Identify which cell holds the provided text, then report its (x, y) central coordinate. 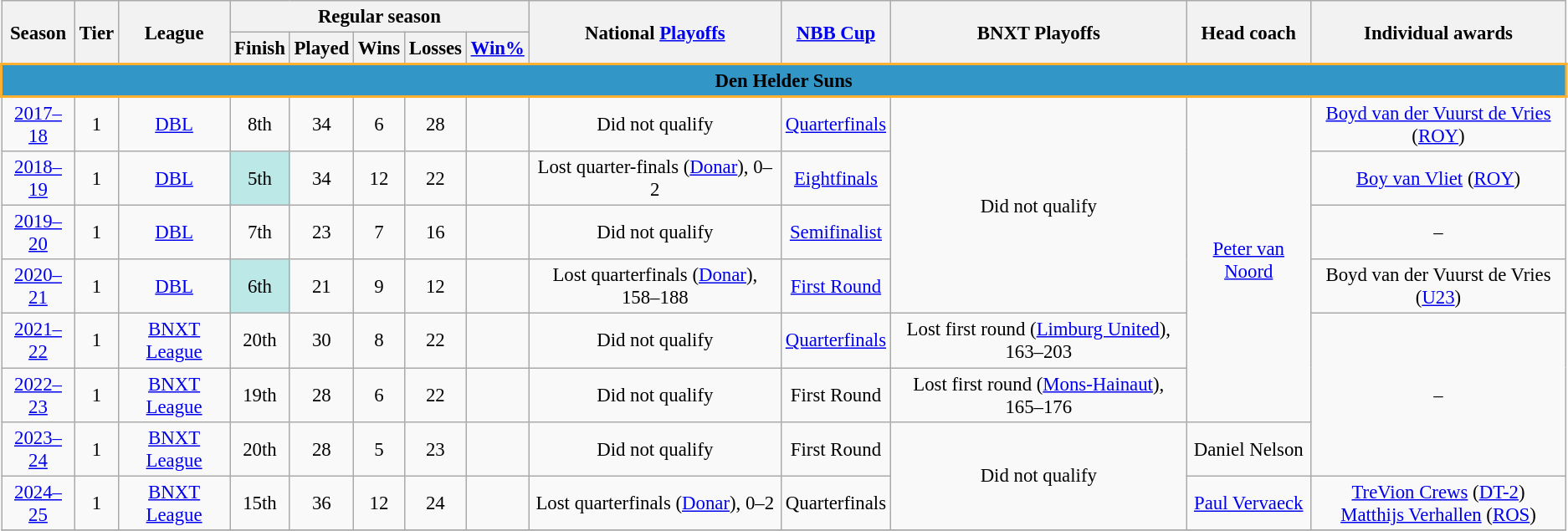
15th (259, 503)
Losses (435, 49)
Regular season (380, 17)
NBB Cup (837, 33)
Paul Vervaeck (1248, 503)
19th (259, 395)
9 (380, 286)
5th (259, 179)
7 (380, 232)
Lost first round (Mons-Hainaut), 165–176 (1038, 395)
Lost quarter-finals (Donar), 0–2 (654, 179)
7th (259, 232)
Wins (380, 49)
2020–21 (38, 286)
8th (259, 124)
30 (321, 341)
6th (259, 286)
League (174, 33)
Daniel Nelson (1248, 448)
National Playoffs (654, 33)
2017–18 (38, 124)
Individual awards (1437, 33)
2022–23 (38, 395)
Eightfinals (837, 179)
Season (38, 33)
Lost first round (Limburg United), 163–203 (1038, 341)
Played (321, 49)
Peter van Noord (1248, 259)
TreVion Crews (DT-2) Matthijs Verhallen (ROS) (1437, 503)
Boyd van der Vuurst de Vries (U23) (1437, 286)
21 (321, 286)
2024–25 (38, 503)
Head coach (1248, 33)
36 (321, 503)
Boyd van der Vuurst de Vries (ROY) (1437, 124)
Lost quarterfinals (Donar), 158–188 (654, 286)
24 (435, 503)
16 (435, 232)
BNXT Playoffs (1038, 33)
Semifinalist (837, 232)
Lost quarterfinals (Donar), 0–2 (654, 503)
2023–24 (38, 448)
2018–19 (38, 179)
2021–22 (38, 341)
Tier (97, 33)
5 (380, 448)
2019–20 (38, 232)
Boy van Vliet (ROY) (1437, 179)
8 (380, 341)
Den Helder Suns (784, 80)
Finish (259, 49)
Win% (497, 49)
